Extract the (X, Y) coordinate from the center of the cell holding the provided text.  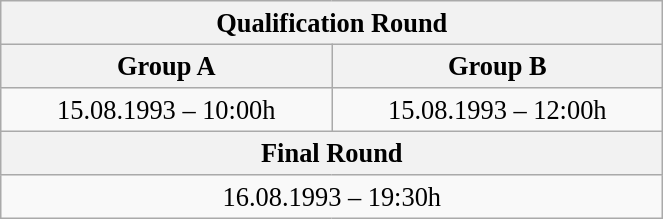
Final Round (332, 153)
16.08.1993 – 19:30h (332, 197)
Group B (498, 66)
Qualification Round (332, 22)
Group A (166, 66)
15.08.1993 – 12:00h (498, 109)
15.08.1993 – 10:00h (166, 109)
